For the text-containing cell, return its midpoint in [X, Y] coordinate format. 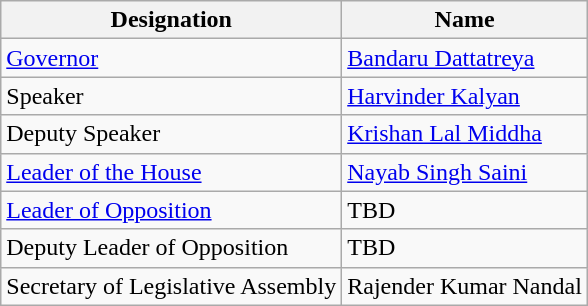
Krishan Lal Middha [465, 134]
Governor [172, 58]
Designation [172, 20]
Deputy Speaker [172, 134]
Secretary of Legislative Assembly [172, 286]
Bandaru Dattatreya [465, 58]
Rajender Kumar Nandal [465, 286]
Name [465, 20]
Speaker [172, 96]
Harvinder Kalyan [465, 96]
Leader of the House [172, 172]
Nayab Singh Saini [465, 172]
Deputy Leader of Opposition [172, 248]
Leader of Opposition [172, 210]
